Find where the given text appears and provide that cell's center as [x, y] coordinate. 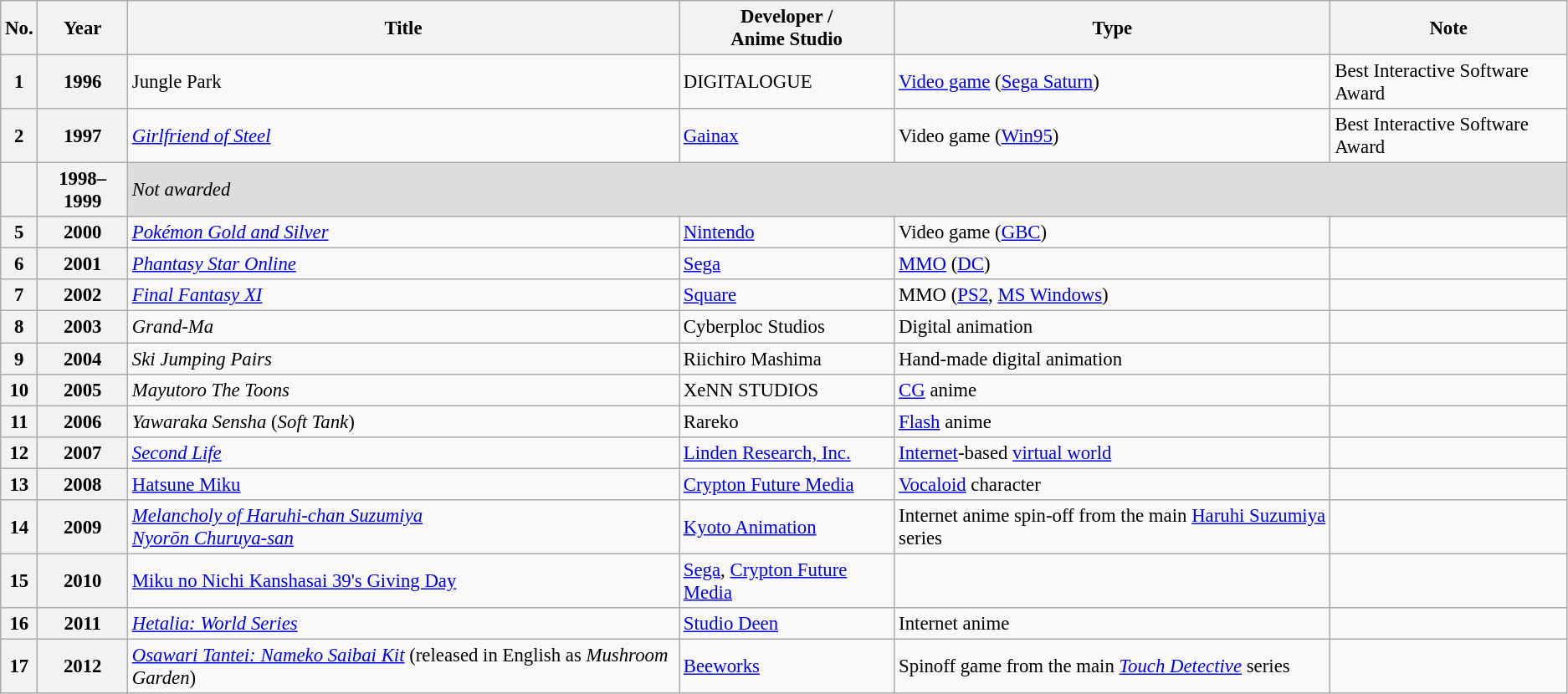
No. [19, 28]
1 [19, 82]
2012 [83, 666]
13 [19, 484]
Miku no Nichi Kanshasai 39's Giving Day [403, 580]
14 [19, 527]
2003 [83, 327]
Final Fantasy XI [403, 295]
Phantasy Star Online [403, 264]
Video game (Sega Saturn) [1113, 82]
Yawaraka Sensha (Soft Tank) [403, 421]
XeNN STUDIOS [787, 390]
15 [19, 580]
CG anime [1113, 390]
Grand-Ma [403, 327]
9 [19, 359]
Developer /Anime Studio [787, 28]
MMO (PS2, MS Windows) [1113, 295]
Girlfriend of Steel [403, 135]
2004 [83, 359]
2005 [83, 390]
Hatsune Miku [403, 484]
12 [19, 452]
Crypton Future Media [787, 484]
Studio Deen [787, 624]
8 [19, 327]
Not awarded [847, 191]
5 [19, 232]
2002 [83, 295]
Square [787, 295]
Mayutoro The Toons [403, 390]
2 [19, 135]
Note [1449, 28]
2007 [83, 452]
11 [19, 421]
Internet anime spin-off from the main Haruhi Suzumiya series [1113, 527]
Internet-based virtual world [1113, 452]
Flash anime [1113, 421]
Digital animation [1113, 327]
MMO (DC) [1113, 264]
Linden Research, Inc. [787, 452]
7 [19, 295]
17 [19, 666]
1997 [83, 135]
Gainax [787, 135]
1998–1999 [83, 191]
Beeworks [787, 666]
Sega, Crypton Future Media [787, 580]
Video game (GBC) [1113, 232]
Video game (Win95) [1113, 135]
6 [19, 264]
2001 [83, 264]
DIGITALOGUE [787, 82]
2000 [83, 232]
Melancholy of Haruhi-chan SuzumiyaNyorōn Churuya-san [403, 527]
2008 [83, 484]
Ski Jumping Pairs [403, 359]
Sega [787, 264]
10 [19, 390]
Spinoff game from the main Touch Detective series [1113, 666]
Nintendo [787, 232]
Vocaloid character [1113, 484]
Second Life [403, 452]
2010 [83, 580]
Kyoto Animation [787, 527]
Pokémon Gold and Silver [403, 232]
Cyberploc Studios [787, 327]
Riichiro Mashima [787, 359]
Hand-made digital animation [1113, 359]
2009 [83, 527]
Type [1113, 28]
Osawari Tantei: Nameko Saibai Kit (released in English as Mushroom Garden) [403, 666]
2011 [83, 624]
2006 [83, 421]
Title [403, 28]
Jungle Park [403, 82]
Hetalia: World Series [403, 624]
Year [83, 28]
Internet anime [1113, 624]
1996 [83, 82]
Rareko [787, 421]
16 [19, 624]
